Output the (x, y) coordinate of the center of the cell containing the given text.  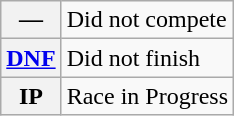
IP (31, 96)
— (31, 20)
DNF (31, 58)
Race in Progress (147, 96)
Did not finish (147, 58)
Did not compete (147, 20)
